For the text-containing cell, return its midpoint in [X, Y] coordinate format. 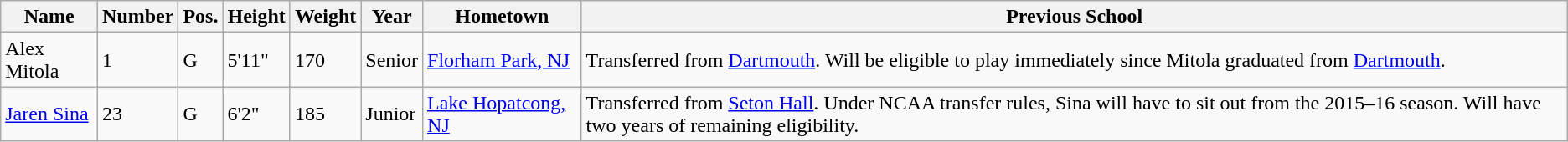
Jaren Sina [49, 114]
Previous School [1074, 17]
23 [138, 114]
1 [138, 60]
185 [325, 114]
Year [392, 17]
Junior [392, 114]
6'2" [256, 114]
Number [138, 17]
170 [325, 60]
Weight [325, 17]
Transferred from Dartmouth. Will be eligible to play immediately since Mitola graduated from Dartmouth. [1074, 60]
Name [49, 17]
Hometown [503, 17]
Florham Park, NJ [503, 60]
Alex Mitola [49, 60]
Senior [392, 60]
Pos. [201, 17]
Height [256, 17]
Lake Hopatcong, NJ [503, 114]
5'11" [256, 60]
